Pinpoint the cell where the given text exists, returning its [x, y] midpoint coordinate. 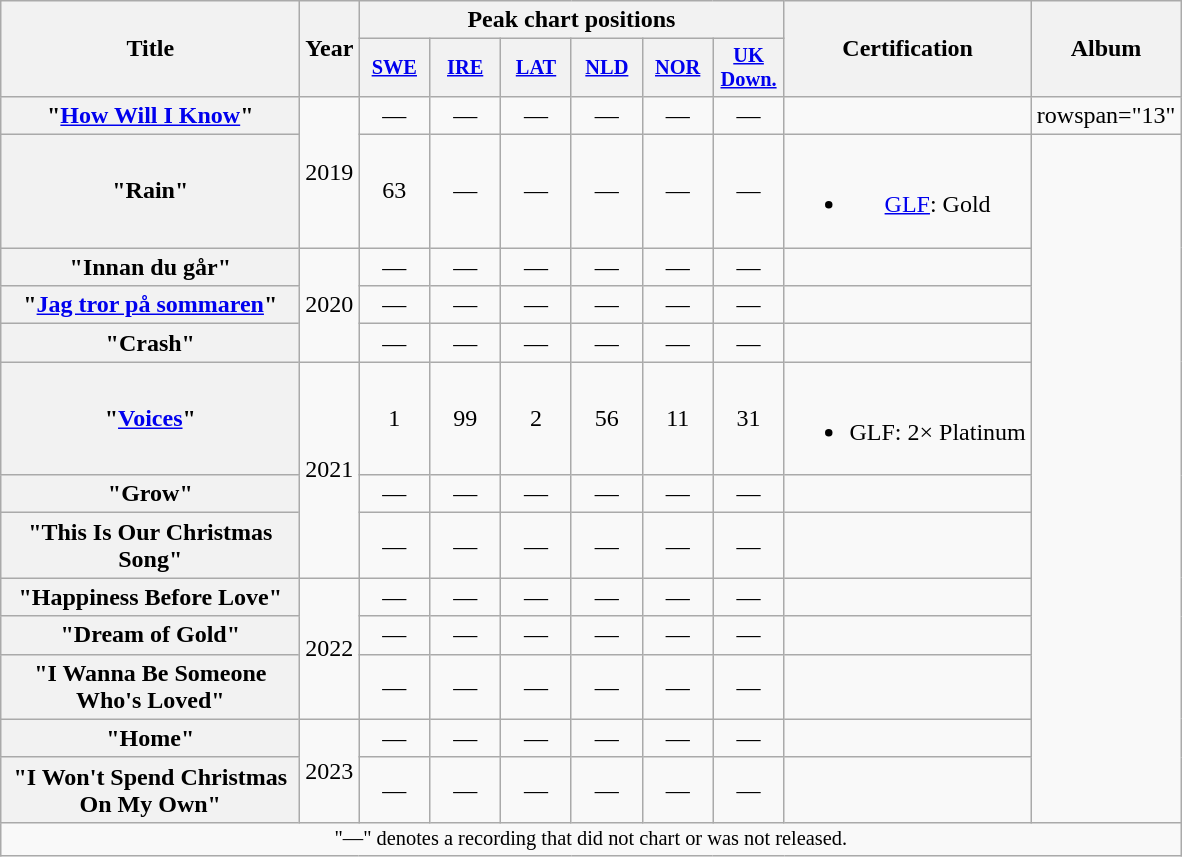
NOR [678, 68]
2022 [330, 648]
Year [330, 49]
IRE [466, 68]
SWE [394, 68]
"Voices" [150, 418]
31 [748, 418]
"Rain" [150, 192]
"Crash" [150, 343]
LAT [536, 68]
"Dream of Gold" [150, 635]
2021 [330, 470]
Certification [908, 49]
Album [1106, 49]
2020 [330, 305]
NLD [606, 68]
GLF: Gold [908, 192]
"—" denotes a recording that did not chart or was not released. [591, 839]
2 [536, 418]
"Home" [150, 738]
"Happiness Before Love" [150, 597]
"Innan du går" [150, 267]
2019 [330, 172]
"This Is Our Christmas Song" [150, 546]
11 [678, 418]
GLF: 2× Platinum [908, 418]
63 [394, 192]
"How Will I Know" [150, 115]
"I Wanna Be Someone Who's Loved" [150, 686]
"Jag tror på sommaren" [150, 305]
"I Won't Spend Christmas On My Own" [150, 790]
1 [394, 418]
rowspan="13" [1106, 115]
99 [466, 418]
Title [150, 49]
2023 [330, 770]
56 [606, 418]
UKDown. [748, 68]
Peak chart positions [572, 20]
"Grow" [150, 494]
